Search for the cell housing the specified text and yield its [x, y] center coordinate. 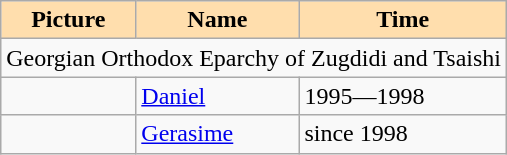
Georgian Orthodox Eparchy of Zugdidi and Tsaishi [254, 58]
Picture [68, 20]
since 1998 [403, 134]
Gerasime [218, 134]
1995—1998 [403, 96]
Time [403, 20]
Name [218, 20]
Daniel [218, 96]
